Extract the (X, Y) coordinate from the center of the cell holding the provided text.  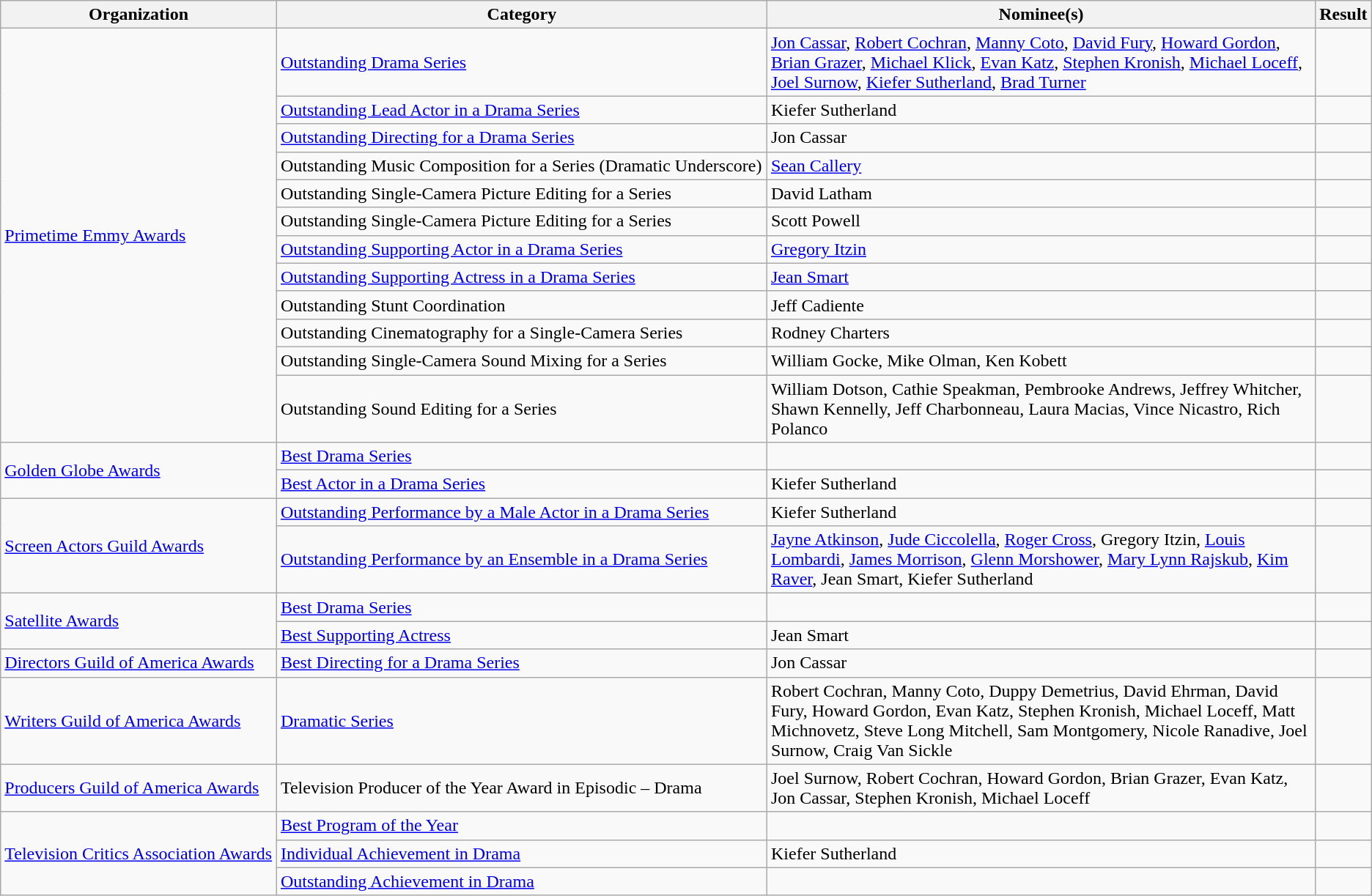
Outstanding Drama Series (522, 62)
Producers Guild of America Awards (139, 788)
William Dotson, Cathie Speakman, Pembrooke Andrews, Jeffrey Whitcher, Shawn Kennelly, Jeff Charbonneau, Laura Macias, Vince Nicastro, Rich Polanco (1041, 409)
Screen Actors Guild Awards (139, 546)
Nominee(s) (1041, 15)
Best Program of the Year (522, 826)
Television Critics Association Awards (139, 854)
Rodney Charters (1041, 333)
Category (522, 15)
Individual Achievement in Drama (522, 854)
Outstanding Cinematography for a Single-Camera Series (522, 333)
Outstanding Supporting Actress in a Drama Series (522, 277)
Best Directing for a Drama Series (522, 663)
Best Supporting Actress (522, 635)
Outstanding Single-Camera Sound Mixing for a Series (522, 360)
Outstanding Directing for a Drama Series (522, 138)
Joel Surnow, Robert Cochran, Howard Gordon, Brian Grazer, Evan Katz, Jon Cassar, Stephen Kronish, Michael Loceff (1041, 788)
Dramatic Series (522, 721)
Golden Globe Awards (139, 470)
Gregory Itzin (1041, 249)
Outstanding Stunt Coordination (522, 305)
Writers Guild of America Awards (139, 721)
Outstanding Supporting Actor in a Drama Series (522, 249)
Outstanding Music Composition for a Series (Dramatic Underscore) (522, 166)
Outstanding Sound Editing for a Series (522, 409)
Primetime Emmy Awards (139, 236)
Television Producer of the Year Award in Episodic – Drama (522, 788)
Outstanding Performance by a Male Actor in a Drama Series (522, 512)
William Gocke, Mike Olman, Ken Kobett (1041, 360)
Directors Guild of America Awards (139, 663)
Outstanding Performance by an Ensemble in a Drama Series (522, 560)
Sean Callery (1041, 166)
Result (1344, 15)
Satellite Awards (139, 621)
Outstanding Lead Actor in a Drama Series (522, 110)
Outstanding Achievement in Drama (522, 881)
Scott Powell (1041, 221)
Best Actor in a Drama Series (522, 484)
Jeff Cadiente (1041, 305)
David Latham (1041, 193)
Organization (139, 15)
